For the text-containing cell, return its midpoint in [x, y] coordinate format. 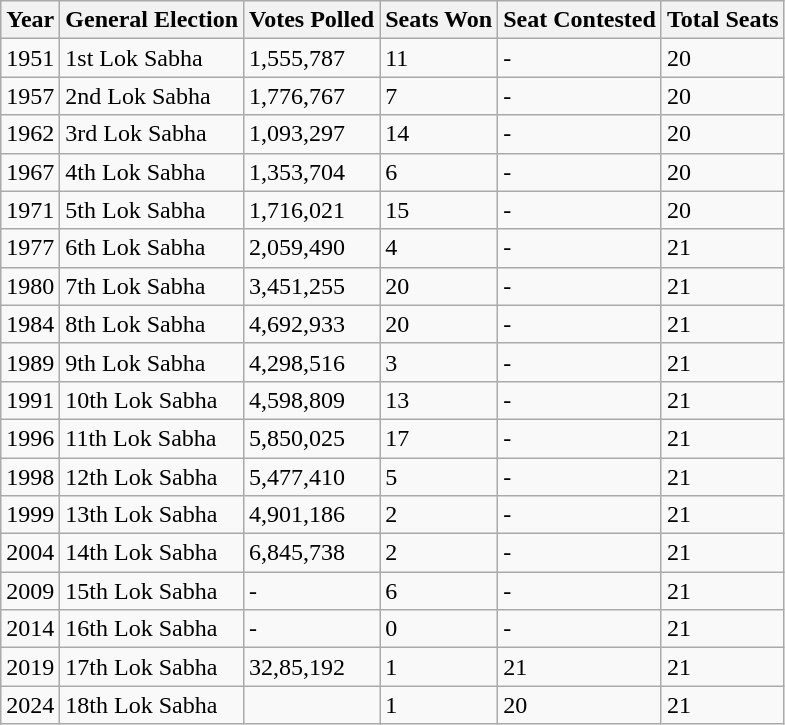
1,353,704 [312, 172]
16th Lok Sabha [152, 629]
4 [439, 248]
2009 [30, 591]
1,555,787 [312, 58]
6th Lok Sabha [152, 248]
2019 [30, 667]
5th Lok Sabha [152, 210]
5,850,025 [312, 438]
14 [439, 134]
5 [439, 477]
3,451,255 [312, 286]
1957 [30, 96]
1996 [30, 438]
18th Lok Sabha [152, 705]
1951 [30, 58]
4,692,933 [312, 324]
1971 [30, 210]
12th Lok Sabha [152, 477]
1,776,767 [312, 96]
4,598,809 [312, 400]
1998 [30, 477]
6,845,738 [312, 553]
1,716,021 [312, 210]
1,093,297 [312, 134]
8th Lok Sabha [152, 324]
1984 [30, 324]
2nd Lok Sabha [152, 96]
11th Lok Sabha [152, 438]
1980 [30, 286]
2,059,490 [312, 248]
4th Lok Sabha [152, 172]
1989 [30, 362]
14th Lok Sabha [152, 553]
5,477,410 [312, 477]
1977 [30, 248]
15th Lok Sabha [152, 591]
2004 [30, 553]
3 [439, 362]
13 [439, 400]
1962 [30, 134]
4,298,516 [312, 362]
2014 [30, 629]
Total Seats [722, 20]
Votes Polled [312, 20]
Year [30, 20]
17th Lok Sabha [152, 667]
9th Lok Sabha [152, 362]
7th Lok Sabha [152, 286]
15 [439, 210]
Seats Won [439, 20]
0 [439, 629]
1999 [30, 515]
32,85,192 [312, 667]
11 [439, 58]
17 [439, 438]
Seat Contested [580, 20]
3rd Lok Sabha [152, 134]
1st Lok Sabha [152, 58]
General Election [152, 20]
1991 [30, 400]
13th Lok Sabha [152, 515]
7 [439, 96]
4,901,186 [312, 515]
10th Lok Sabha [152, 400]
2024 [30, 705]
1967 [30, 172]
